Search for the cell housing the specified text and yield its (X, Y) center coordinate. 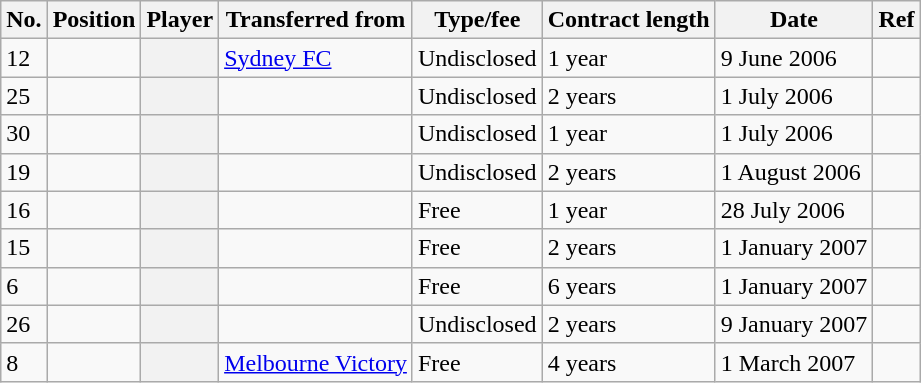
15 (24, 248)
6 (24, 286)
Melbourne Victory (316, 362)
Sydney FC (316, 58)
Date (794, 20)
1 March 2007 (794, 362)
Contract length (628, 20)
6 years (628, 286)
No. (24, 20)
1 August 2006 (794, 172)
25 (24, 96)
Player (180, 20)
Type/fee (477, 20)
8 (24, 362)
30 (24, 134)
28 July 2006 (794, 210)
Ref (896, 20)
26 (24, 324)
12 (24, 58)
16 (24, 210)
Transferred from (316, 20)
Position (94, 20)
9 January 2007 (794, 324)
4 years (628, 362)
9 June 2006 (794, 58)
19 (24, 172)
